Identify which cell holds the provided text, then report its [x, y] central coordinate. 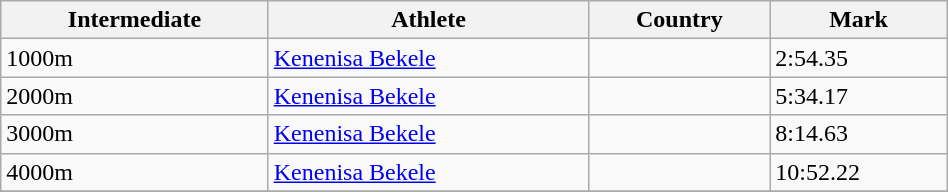
2:54.35 [858, 58]
3000m [134, 134]
Mark [858, 20]
Athlete [428, 20]
Country [680, 20]
10:52.22 [858, 172]
4000m [134, 172]
Intermediate [134, 20]
8:14.63 [858, 134]
2000m [134, 96]
5:34.17 [858, 96]
1000m [134, 58]
